Return (X, Y) of the center of cell containing provided text 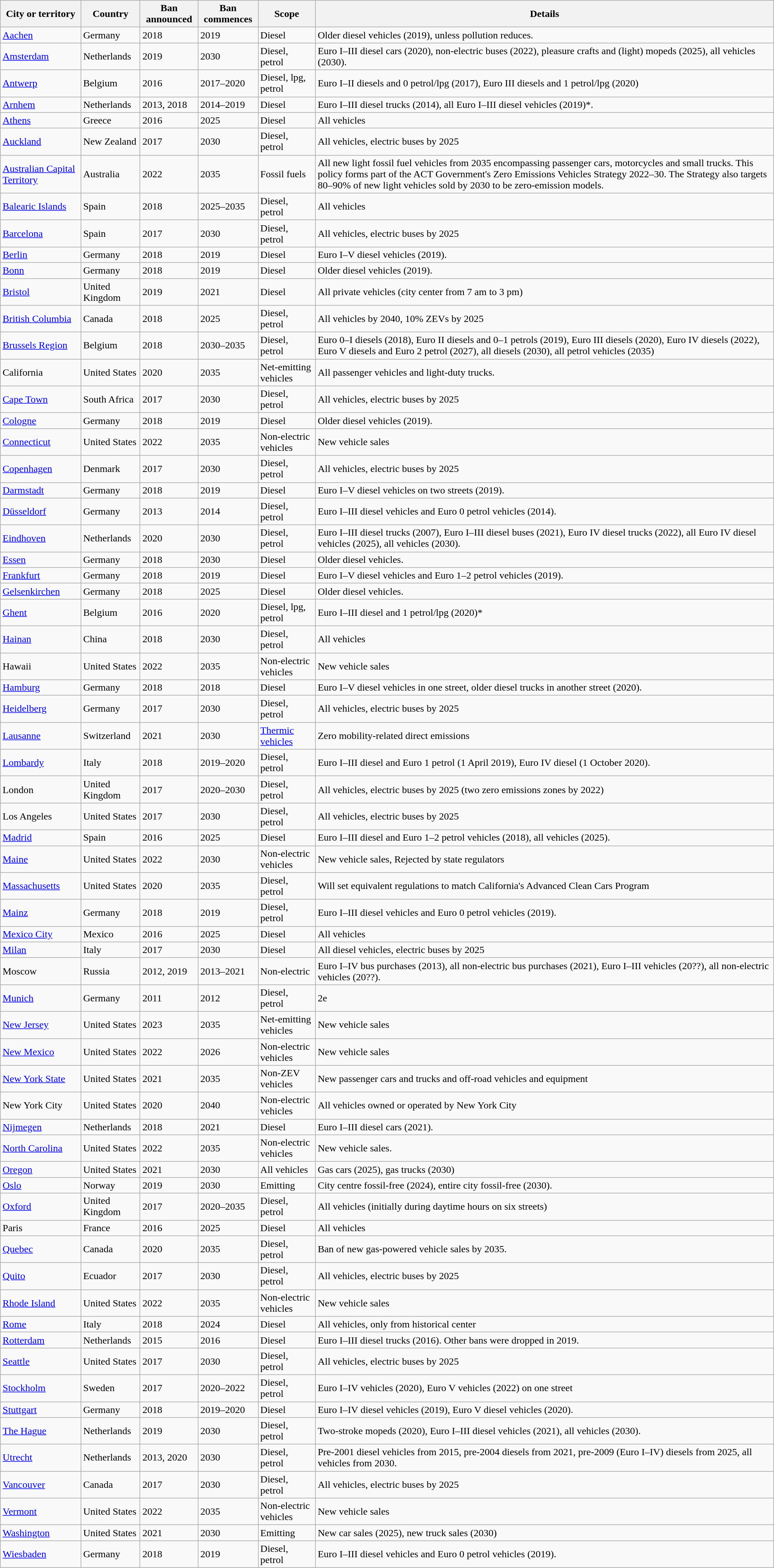
British Columbia (41, 319)
Paris (41, 1228)
New Zealand (111, 141)
2040 (228, 1106)
2014–2019 (228, 105)
City or territory (41, 14)
2026 (228, 1051)
Arnhem (41, 105)
Massachusetts (41, 886)
Ecuador (111, 1276)
Bonn (41, 270)
Antwerp (41, 83)
Hainan (41, 639)
Stockholm (41, 1388)
Auckland (41, 141)
Euro I–III diesel and Euro 1 petrol (1 April 2019), Euro IV diesel (1 October 2020). (545, 763)
Euro I–III diesel cars (2021). (545, 1127)
Essen (41, 560)
Euro I–III diesel cars (2020), non-electric buses (2022), pleasure crafts and (light) mopeds (2025), all vehicles (2030). (545, 56)
Euro I–III diesel vehicles and Euro 0 petrol vehicles (2014). (545, 512)
All private vehicles (city center from 7 am to 3 pm) (545, 292)
Australia (111, 174)
Balearic Islands (41, 207)
Rhode Island (41, 1303)
Scope (287, 14)
All vehicles, only from historical center (545, 1324)
2030–2035 (228, 346)
Nijmegen (41, 1127)
2012, 2019 (169, 971)
Düsseldorf (41, 512)
New York City (41, 1106)
Details (545, 14)
Quito (41, 1276)
North Carolina (41, 1148)
New passenger cars and trucks and off-road vehicles and equipment (545, 1079)
2017–2020 (228, 83)
Rotterdam (41, 1340)
Mexico (111, 934)
Euro I–III diesel and Euro 1–2 petrol vehicles (2018), all vehicles (2025). (545, 838)
New car sales (2025), new truck sales (2030) (545, 1533)
Denmark (111, 469)
Ban of new gas-powered vehicle sales by 2035. (545, 1249)
Munich (41, 998)
Bristol (41, 292)
Switzerland (111, 736)
2020–2030 (228, 789)
New vehicle sales. (545, 1148)
2024 (228, 1324)
Los Angeles (41, 817)
2013, 2020 (169, 1458)
Cape Town (41, 399)
New Mexico (41, 1051)
Pre-2001 diesel vehicles from 2015, pre-2004 diesels from 2021, pre-2009 (Euro I–IV) diesels from 2025, all vehicles from 2030. (545, 1458)
Mainz (41, 913)
Amsterdam (41, 56)
Frankfurt (41, 575)
Lombardy (41, 763)
Australian Capital Territory (41, 174)
Gelsenkirchen (41, 591)
Greece (111, 120)
France (111, 1228)
Fossil fuels (287, 174)
Connecticut (41, 442)
Seattle (41, 1361)
2025–2035 (228, 207)
2013–2021 (228, 971)
Non-ZEV vehicles (287, 1079)
2013 (169, 512)
New Jersey (41, 1025)
All vehicles owned or operated by New York City (545, 1106)
Euro I–V diesel vehicles in one street, older diesel trucks in another street (2020). (545, 688)
Oregon (41, 1170)
2014 (228, 512)
Darmstadt (41, 490)
2020–2022 (228, 1388)
Brussels Region (41, 346)
Hamburg (41, 688)
Ghent (41, 612)
Eindhoven (41, 538)
Stuttgart (41, 1410)
Oslo (41, 1185)
All vehicles, electric buses by 2025 (two zero emissions zones by 2022) (545, 789)
All vehicles (initially during daytime hours on six streets) (545, 1207)
Oxford (41, 1207)
London (41, 789)
Wiesbaden (41, 1554)
Euro I–IV vehicles (2020), Euro V vehicles (2022) on one street (545, 1388)
Two-stroke mopeds (2020), Euro I–III diesel vehicles (2021), all vehicles (2030). (545, 1431)
Ban commences (228, 14)
New York State (41, 1079)
Gas cars (2025), gas trucks (2030) (545, 1170)
Zero mobility-related direct emissions (545, 736)
Cologne (41, 421)
2023 (169, 1025)
Russia (111, 971)
2015 (169, 1340)
Moscow (41, 971)
Non-electric (287, 971)
Norway (111, 1185)
Euro I–III diesel trucks (2014), all Euro I–III diesel vehicles (2019)*. (545, 105)
Euro I–V diesel vehicles and Euro 1–2 petrol vehicles (2019). (545, 575)
Euro I–V diesel vehicles on two streets (2019). (545, 490)
All vehicles by 2040, 10% ZEVs by 2025 (545, 319)
Aachen (41, 35)
Mexico City (41, 934)
All passenger vehicles and light-duty trucks. (545, 373)
Madrid (41, 838)
Maine (41, 859)
Ban announced (169, 14)
Country (111, 14)
2020–2035 (228, 1207)
City centre fossil-free (2024), entire city fossil-free (2030). (545, 1185)
Euro I–III diesel trucks (2016). Other bans were dropped in 2019. (545, 1340)
Hawaii (41, 666)
New vehicle sales, Rejected by state regulators (545, 859)
Heidelberg (41, 709)
Euro I–II diesels and 0 petrol/lpg (2017), Euro III diesels and 1 petrol/lpg (2020) (545, 83)
Euro I–IV diesel vehicles (2019), Euro V diesel vehicles (2020). (545, 1410)
Utrecht (41, 1458)
Euro I–IV bus purchases (2013), all non-electric bus purchases (2021), Euro I–III vehicles (20??), all non-electric vehicles (20??). (545, 971)
Euro I–V diesel vehicles (2019). (545, 255)
Euro I–III diesel and 1 petrol/lpg (2020)* (545, 612)
2013, 2018 (169, 105)
California (41, 373)
Milan (41, 950)
The Hague (41, 1431)
China (111, 639)
Washington (41, 1533)
Vermont (41, 1512)
Older diesel vehicles (2019), unless pollution reduces. (545, 35)
Copenhagen (41, 469)
2011 (169, 998)
Berlin (41, 255)
Thermic vehicles (287, 736)
Quebec (41, 1249)
Will set equivalent regulations to match California's Advanced Clean Cars Program (545, 886)
All diesel vehicles, electric buses by 2025 (545, 950)
Rome (41, 1324)
Barcelona (41, 233)
Lausanne (41, 736)
South Africa (111, 399)
Sweden (111, 1388)
Athens (41, 120)
2012 (228, 998)
2e (545, 998)
Vancouver (41, 1485)
